Return the [X, Y] coordinate for the center point of the cell that contains the specified text.  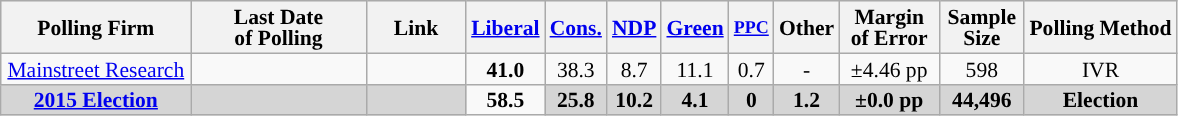
58.5 [505, 100]
4.1 [694, 100]
Mainstreet Research [96, 68]
10.2 [634, 100]
NDP [634, 27]
Other [806, 27]
38.3 [576, 68]
41.0 [505, 68]
±4.46 pp [889, 68]
2015 Election [96, 100]
Polling Firm [96, 27]
IVR [1100, 68]
Cons. [576, 27]
Last Dateof Polling [278, 27]
0 [752, 100]
44,496 [982, 100]
598 [982, 68]
25.8 [576, 100]
8.7 [634, 68]
0.7 [752, 68]
SampleSize [982, 27]
- [806, 68]
11.1 [694, 68]
Liberal [505, 27]
Election [1100, 100]
Green [694, 27]
Polling Method [1100, 27]
Link [416, 27]
1.2 [806, 100]
PPC [752, 27]
±0.0 pp [889, 100]
Marginof Error [889, 27]
